Return (X, Y) of the center of cell containing provided text 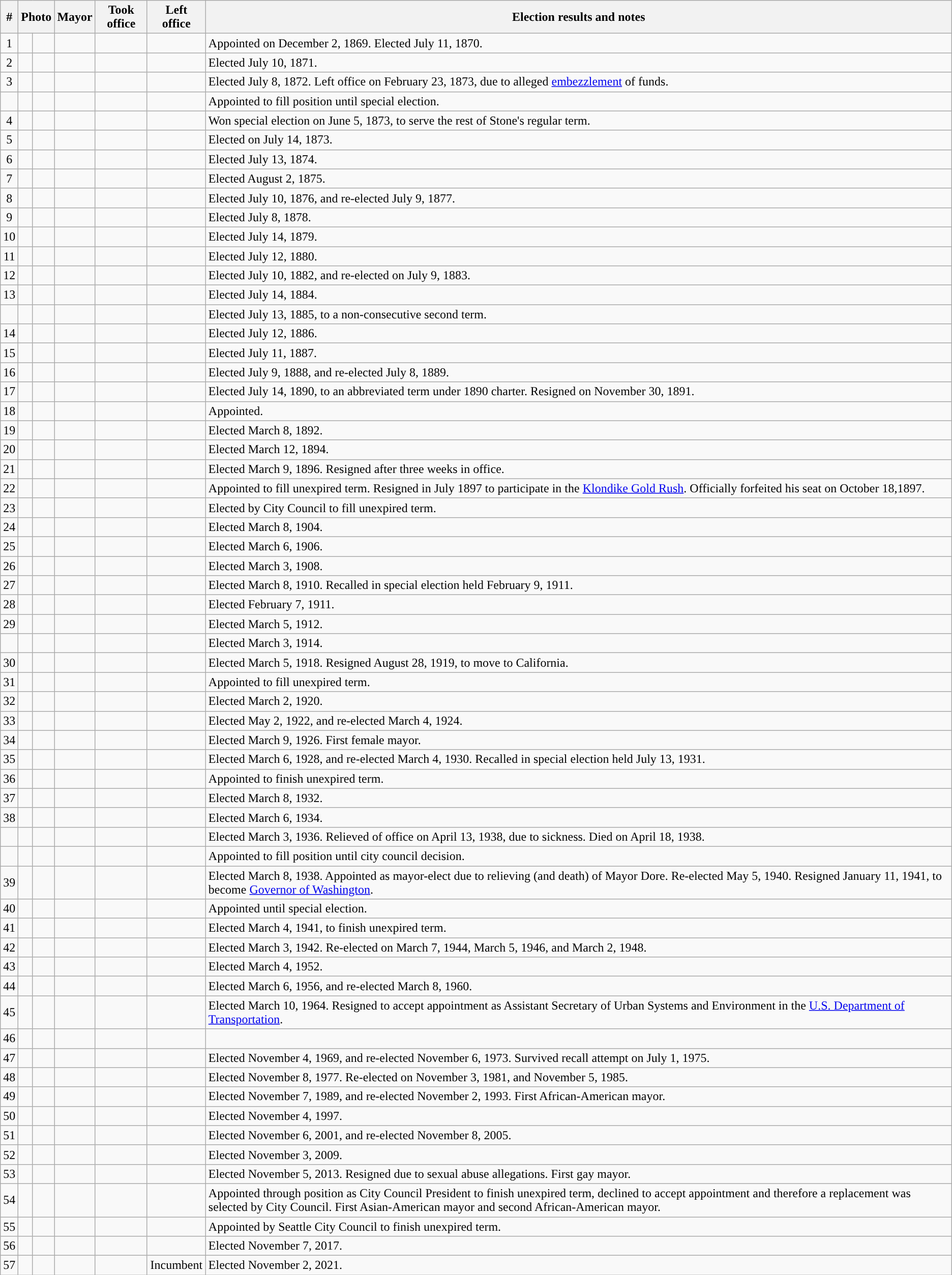
Elected July 14, 1884. (579, 295)
9 (9, 217)
52 (9, 1154)
30 (9, 663)
Elected February 7, 1911. (579, 605)
Election results and notes (579, 17)
Elected March 6, 1928, and re-elected March 4, 1930. Recalled in special election held July 13, 1931. (579, 759)
Photo (37, 17)
Elected November 3, 2009. (579, 1154)
Elected July 8, 1878. (579, 217)
54 (9, 1200)
Elected March 6, 1956, and re-elected March 8, 1960. (579, 986)
Elected March 6, 1934. (579, 817)
8 (9, 198)
33 (9, 721)
12 (9, 276)
Appointed to fill position until city council decision. (579, 856)
Elected November 5, 2013. Resigned due to sexual abuse allegations. First gay mayor. (579, 1174)
Elected March 9, 1896. Resigned after three weeks in office. (579, 469)
Elected July 12, 1886. (579, 334)
Elected March 8, 1932. (579, 798)
43 (9, 967)
23 (9, 508)
51 (9, 1135)
41 (9, 928)
Mayor (75, 17)
44 (9, 986)
Elected March 4, 1952. (579, 967)
46 (9, 1039)
Elected March 3, 1908. (579, 566)
39 (9, 882)
Elected March 2, 1920. (579, 701)
Elected by City Council to fill unexpired term. (579, 508)
22 (9, 488)
Elected March 3, 1942. Re-elected on March 7, 1944, March 5, 1946, and March 2, 1948. (579, 947)
Elected July 9, 1888, and re-elected July 8, 1889. (579, 372)
40 (9, 909)
Elected November 2, 2021. (579, 1265)
28 (9, 605)
17 (9, 392)
19 (9, 430)
50 (9, 1116)
29 (9, 624)
Elected March 8, 1904. (579, 527)
Elected July 10, 1882, and re-elected on July 9, 1883. (579, 276)
Elected March 12, 1894. (579, 450)
Elected July 12, 1880. (579, 256)
55 (9, 1226)
Elected July 11, 1887. (579, 353)
34 (9, 740)
Elected November 7, 2017. (579, 1246)
18 (9, 411)
Won special election on June 5, 1873, to serve the rest of Stone's regular term. (579, 121)
Elected July 10, 1871. (579, 63)
Elected March 8, 1910. Recalled in special election held February 9, 1911. (579, 585)
Elected November 8, 1977. Re-elected on November 3, 1981, and November 5, 1985. (579, 1077)
Elected July 10, 1876, and re-elected July 9, 1877. (579, 198)
36 (9, 779)
6 (9, 159)
16 (9, 372)
Appointed. (579, 411)
45 (9, 1012)
13 (9, 295)
27 (9, 585)
Elected March 5, 1918. Resigned August 28, 1919, to move to California. (579, 663)
Appointed until special election. (579, 909)
14 (9, 334)
Appointed to fill unexpired term. Resigned in July 1897 to participate in the Klondike Gold Rush. Officially forfeited his seat on October 18,1897. (579, 488)
Took office (121, 17)
20 (9, 450)
Elected March 6, 1906. (579, 546)
4 (9, 121)
Elected November 7, 1989, and re-elected November 2, 1993. First African-American mayor. (579, 1096)
49 (9, 1096)
Elected March 9, 1926. First female mayor. (579, 740)
Appointed by Seattle City Council to finish unexpired term. (579, 1226)
Appointed on December 2, 1869. Elected July 11, 1870. (579, 43)
Elected March 5, 1912. (579, 624)
Elected November 4, 1997. (579, 1116)
2 (9, 63)
48 (9, 1077)
1 (9, 43)
10 (9, 236)
Elected November 6, 2001, and re-elected November 8, 2005. (579, 1135)
Elected July 13, 1885, to a non-consecutive second term. (579, 314)
38 (9, 817)
Elected August 2, 1875. (579, 179)
Elected March 4, 1941, to finish unexpired term. (579, 928)
5 (9, 140)
Elected July 13, 1874. (579, 159)
Elected July 14, 1879. (579, 236)
35 (9, 759)
31 (9, 682)
Elected July 14, 1890, to an abbreviated term under 1890 charter. Resigned on November 30, 1891. (579, 392)
11 (9, 256)
53 (9, 1174)
Appointed to fill position until special election. (579, 101)
21 (9, 469)
15 (9, 353)
Elected July 8, 1872. Left office on February 23, 1873, due to alleged embezzlement of funds. (579, 82)
47 (9, 1058)
37 (9, 798)
# (9, 17)
Elected March 8, 1892. (579, 430)
26 (9, 566)
24 (9, 527)
7 (9, 179)
25 (9, 546)
Appointed to fill unexpired term. (579, 682)
42 (9, 947)
57 (9, 1265)
32 (9, 701)
Elected March 3, 1914. (579, 643)
Incumbent (176, 1265)
3 (9, 82)
Elected on July 14, 1873. (579, 140)
Elected March 3, 1936. Relieved of office on April 13, 1938, due to sickness. Died on April 18, 1938. (579, 837)
56 (9, 1246)
Elected November 4, 1969, and re-elected November 6, 1973. Survived recall attempt on July 1, 1975. (579, 1058)
Appointed to finish unexpired term. (579, 779)
Elected May 2, 1922, and re-elected March 4, 1924. (579, 721)
Left office (176, 17)
